Return the (X, Y) coordinate for the center point of the cell that contains the specified text.  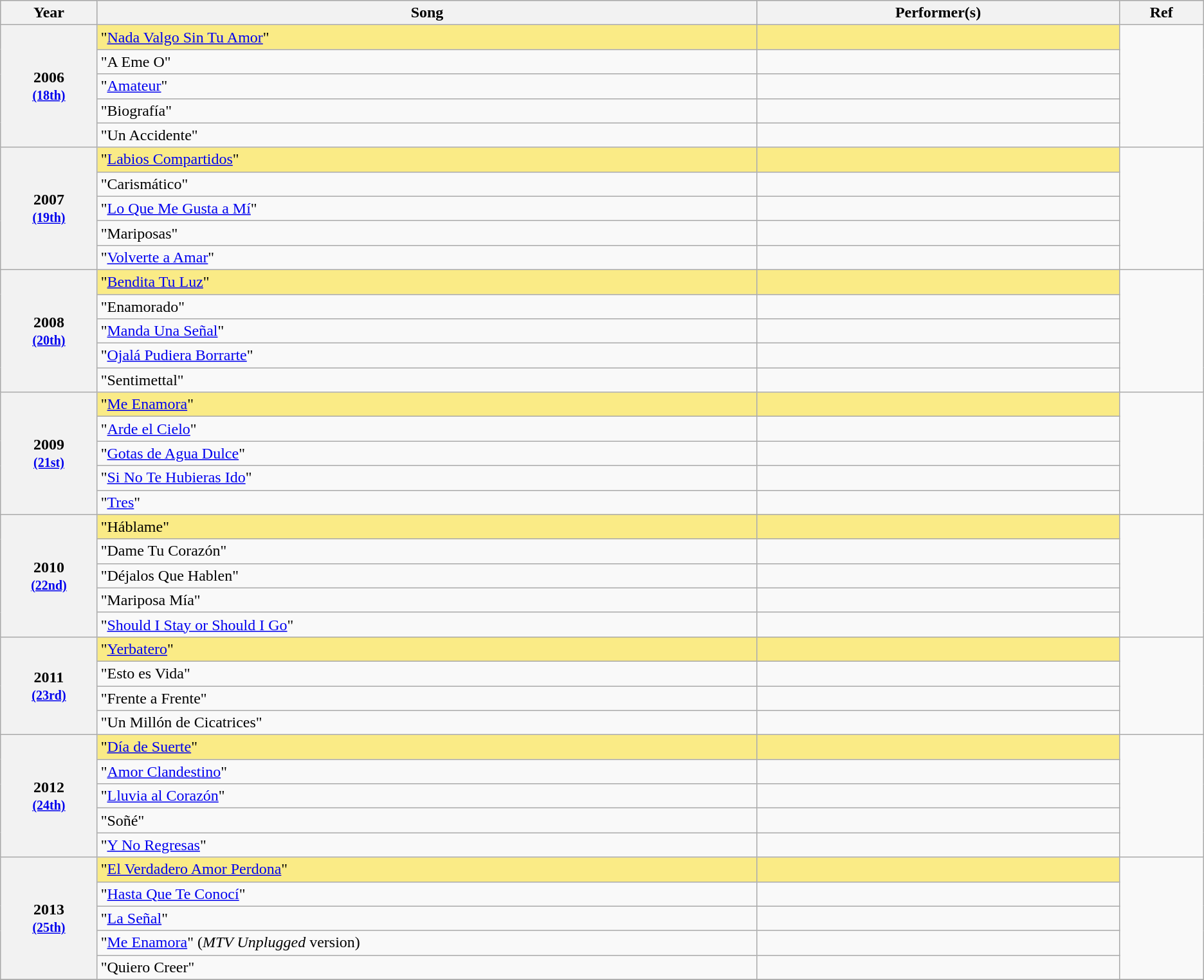
"Amateur" (427, 86)
"Mariposas" (427, 233)
2009 (21st) (49, 453)
2012 (24th) (49, 796)
2008 (20th) (49, 331)
"Quiero Creer" (427, 967)
2013 (25th) (49, 918)
"Tres" (427, 502)
"Hasta Que Te Conocí" (427, 894)
"A Eme O" (427, 62)
"Háblame" (427, 527)
"Nada Valgo Sin Tu Amor" (427, 37)
"Volverte a Amar" (427, 257)
"Lluvia al Corazón" (427, 796)
"Biografía" (427, 111)
"Dame Tu Corazón" (427, 551)
"Frente a Frente" (427, 698)
"Carismático" (427, 184)
"Enamorado" (427, 307)
2011 (23rd) (49, 685)
"Lo Que Me Gusta a Mí" (427, 208)
"Labios Compartidos" (427, 159)
"Y No Regresas" (427, 845)
"Un Accidente" (427, 135)
"Amor Clandestino" (427, 772)
"Bendita Tu Luz" (427, 282)
"Arde el Cielo" (427, 429)
2010 (22nd) (49, 576)
"Should I Stay or Should I Go" (427, 624)
Song (427, 13)
2007 (19th) (49, 208)
"Si No Te Hubieras Ido" (427, 478)
"Un Millón de Cicatrices" (427, 723)
"Mariposa Mía" (427, 600)
"Gotas de Agua Dulce" (427, 453)
Ref (1162, 13)
Year (49, 13)
2006 (18th) (49, 86)
"Manda Una Señal" (427, 331)
"Día de Suerte" (427, 747)
"Esto es Vida" (427, 673)
"Déjalos Que Hablen" (427, 576)
"Soñé" (427, 821)
Performer(s) (938, 13)
"La Señal" (427, 918)
"El Verdadero Amor Perdona" (427, 869)
"Ojalá Pudiera Borrarte" (427, 356)
"Me Enamora" (427, 404)
"Me Enamora" (MTV Unplugged version) (427, 943)
"Yerbatero" (427, 649)
"Sentimettal" (427, 380)
